Locate the cell with the specified text and output its (x, y) center coordinate. 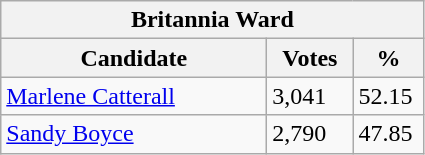
Candidate (134, 58)
47.85 (388, 134)
Sandy Boyce (134, 134)
Marlene Catterall (134, 96)
3,041 (310, 96)
Votes (310, 58)
2,790 (310, 134)
% (388, 58)
Britannia Ward (212, 20)
52.15 (388, 96)
